Determine the (X, Y) coordinate at the center of the cell enclosing the given text.  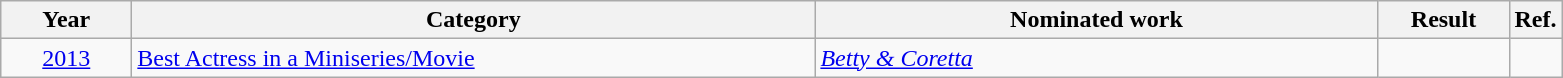
Nominated work (1096, 20)
Result (1444, 20)
Category (474, 20)
Best Actress in a Miniseries/Movie (474, 58)
2013 (66, 58)
Ref. (1536, 20)
Betty & Coretta (1096, 58)
Year (66, 20)
